Scan for the cell matching the given text and deliver its [x, y] coordinate at center. 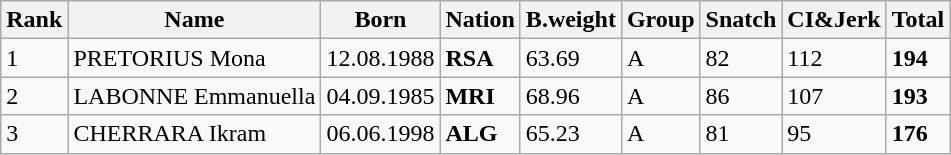
Nation [480, 20]
82 [741, 58]
PRETORIUS Mona [194, 58]
CI&Jerk [834, 20]
176 [918, 134]
LABONNE Emmanuella [194, 96]
Name [194, 20]
Born [380, 20]
3 [34, 134]
107 [834, 96]
ALG [480, 134]
Rank [34, 20]
1 [34, 58]
04.09.1985 [380, 96]
193 [918, 96]
06.06.1998 [380, 134]
MRI [480, 96]
Snatch [741, 20]
12.08.1988 [380, 58]
RSA [480, 58]
68.96 [570, 96]
95 [834, 134]
Total [918, 20]
2 [34, 96]
65.23 [570, 134]
63.69 [570, 58]
112 [834, 58]
194 [918, 58]
B.weight [570, 20]
81 [741, 134]
CHERRARA Ikram [194, 134]
86 [741, 96]
Group [660, 20]
